Extract the (X, Y) coordinate from the center of the cell holding the provided text.  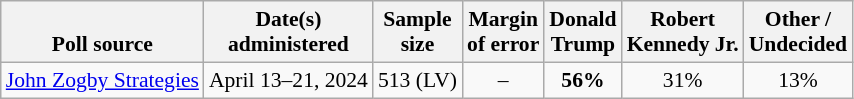
31% (683, 80)
Date(s)administered (288, 32)
– (503, 80)
Marginof error (503, 32)
Poll source (102, 32)
DonaldTrump (582, 32)
April 13–21, 2024 (288, 80)
John Zogby Strategies (102, 80)
56% (582, 80)
513 (LV) (418, 80)
RobertKennedy Jr. (683, 32)
Other /Undecided (798, 32)
13% (798, 80)
Samplesize (418, 32)
